Return (X, Y) of the center of cell containing provided text 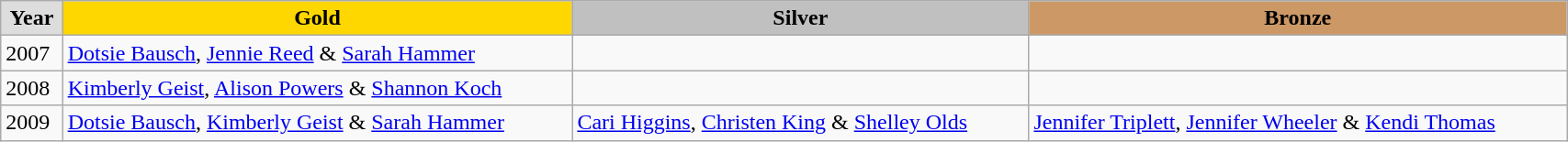
Dotsie Bausch, Jennie Reed & Sarah Hammer (318, 53)
2007 (31, 53)
Bronze (1298, 18)
Gold (318, 18)
Dotsie Bausch, Kimberly Geist & Sarah Hammer (318, 123)
Kimberly Geist, Alison Powers & Shannon Koch (318, 88)
Jennifer Triplett, Jennifer Wheeler & Kendi Thomas (1298, 123)
2008 (31, 88)
Year (31, 18)
2009 (31, 123)
Silver (801, 18)
Cari Higgins, Christen King & Shelley Olds (801, 123)
